Locate the cell with the specified text and output its [X, Y] center coordinate. 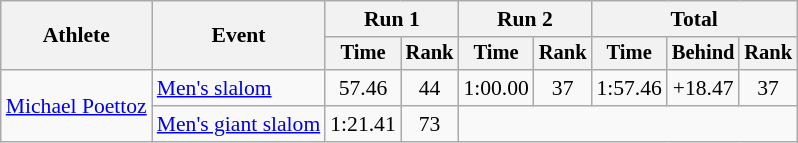
Michael Poettoz [76, 106]
1:57.46 [628, 88]
Men's giant slalom [239, 124]
Behind [703, 54]
1:00.00 [496, 88]
Men's slalom [239, 88]
Total [694, 19]
+18.47 [703, 88]
57.46 [362, 88]
Run 2 [524, 19]
73 [430, 124]
1:21.41 [362, 124]
Athlete [76, 36]
Event [239, 36]
Run 1 [392, 19]
44 [430, 88]
